Identify which cell holds the provided text, then report its [x, y] central coordinate. 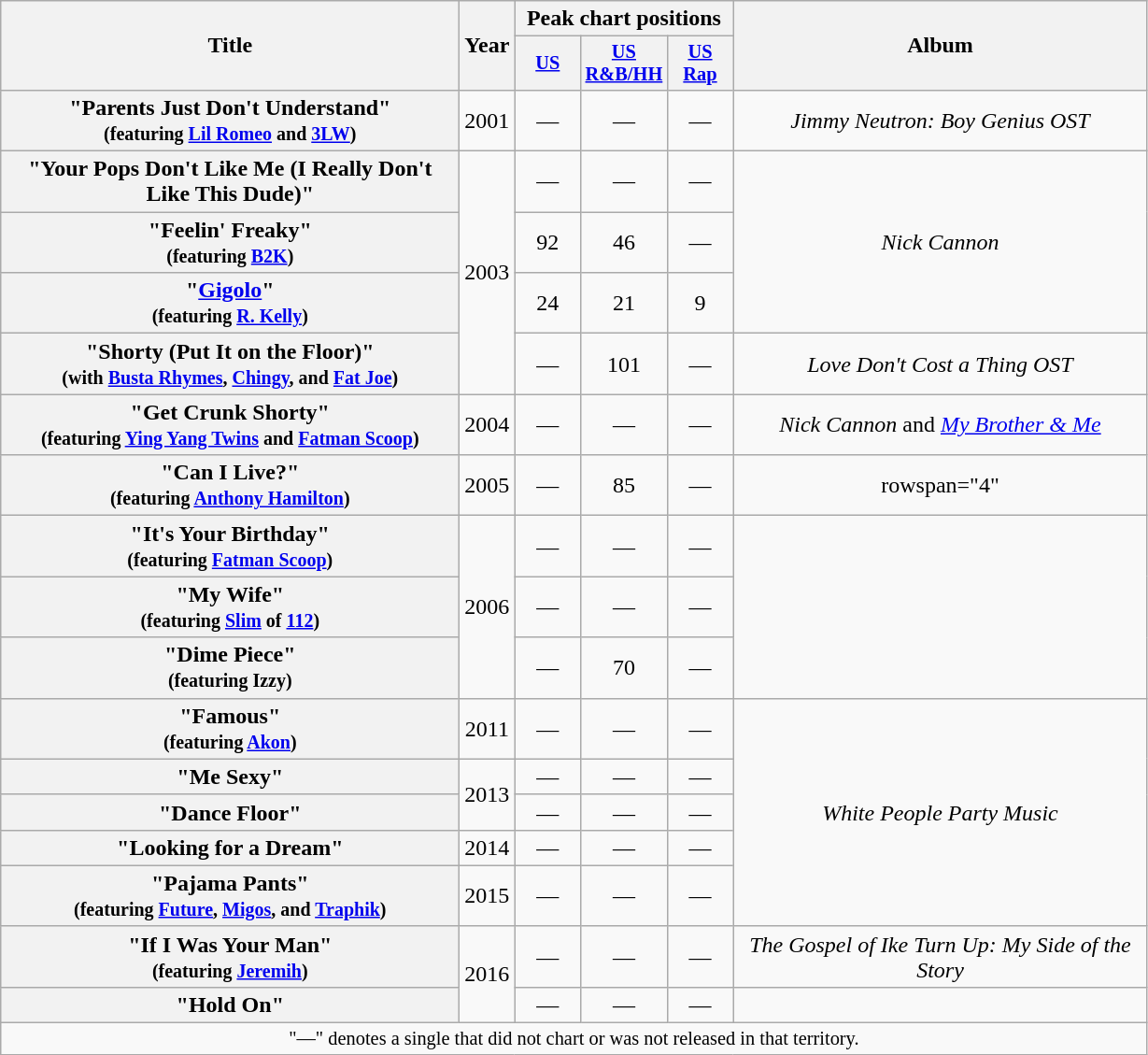
rowspan="4" [940, 486]
Title [230, 46]
2006 [488, 607]
46 [624, 243]
Love Don't Cost a Thing OST [940, 364]
"Famous"(featuring Akon) [230, 729]
2001 [488, 120]
White People Party Music [940, 812]
"Looking for a Dream" [230, 848]
2005 [488, 486]
"Your Pops Don't Like Me (I Really Don't Like This Dude)" [230, 181]
"Pajama Pants"(featuring Future, Migos, and Traphik) [230, 895]
Album [940, 46]
"Dance Floor" [230, 812]
70 [624, 667]
"Hold On" [230, 1005]
"Shorty (Put It on the Floor)"(with Busta Rhymes, Chingy, and Fat Joe) [230, 364]
2003 [488, 273]
2013 [488, 794]
"—" denotes a single that did not chart or was not released in that territory. [574, 1039]
101 [624, 364]
The Gospel of Ike Turn Up: My Side of the Story [940, 957]
USRap [701, 64]
"My Wife"(featuring Slim of 112) [230, 607]
2004 [488, 424]
2015 [488, 895]
92 [547, 243]
24 [547, 303]
"Dime Piece"(featuring Izzy) [230, 667]
2016 [488, 974]
"Can I Live?"(featuring Anthony Hamilton) [230, 486]
"Me Sexy" [230, 777]
21 [624, 303]
2014 [488, 848]
"Parents Just Don't Understand"(featuring Lil Romeo and 3LW) [230, 120]
"It's Your Birthday"(featuring Fatman Scoop) [230, 546]
2011 [488, 729]
"Gigolo"(featuring R. Kelly) [230, 303]
USR&B/HH [624, 64]
Peak chart positions [624, 19]
"Get Crunk Shorty"(featuring Ying Yang Twins and Fatman Scoop) [230, 424]
85 [624, 486]
9 [701, 303]
Year [488, 46]
US [547, 64]
Nick Cannon [940, 243]
Jimmy Neutron: Boy Genius OST [940, 120]
Nick Cannon and My Brother & Me [940, 424]
"Feelin' Freaky"(featuring B2K) [230, 243]
"If I Was Your Man"(featuring Jeremih) [230, 957]
